Find where the given text appears and provide that cell's center as (x, y) coordinate. 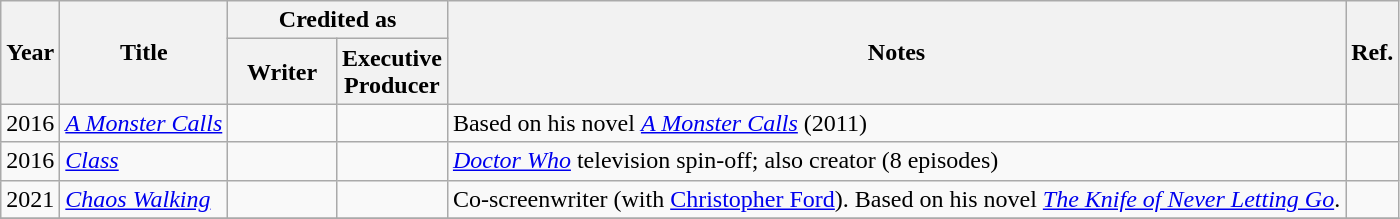
Ref. (1372, 52)
Co-screenwriter (with Christopher Ford). Based on his novel The Knife of Never Letting Go. (896, 199)
2021 (30, 199)
Notes (896, 52)
Class (144, 161)
A Monster Calls (144, 123)
Based on his novel A Monster Calls (2011) (896, 123)
Writer (282, 72)
Credited as (338, 20)
Doctor Who television spin-off; also creator (8 episodes) (896, 161)
Title (144, 52)
Executive Producer (392, 72)
Year (30, 52)
Chaos Walking (144, 199)
